From the cell containing the given text, extract its center point as [X, Y] coordinate. 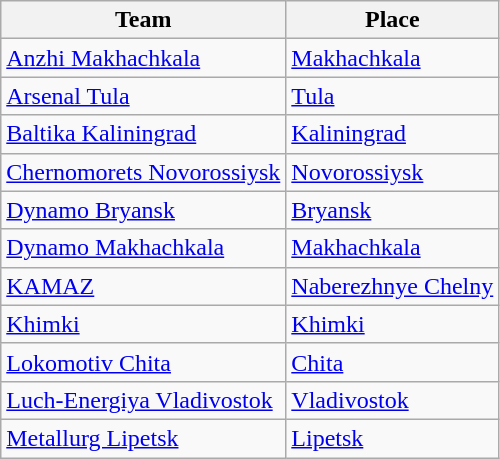
Luch-Energiya Vladivostok [144, 400]
Dynamo Bryansk [144, 210]
Vladivostok [392, 400]
Lipetsk [392, 438]
Chernomorets Novorossiysk [144, 172]
Tula [392, 96]
Place [392, 20]
Bryansk [392, 210]
KAMAZ [144, 286]
Dynamo Makhachkala [144, 248]
Novorossiysk [392, 172]
Baltika Kaliningrad [144, 134]
Naberezhnye Chelny [392, 286]
Kaliningrad [392, 134]
Arsenal Tula [144, 96]
Chita [392, 362]
Team [144, 20]
Metallurg Lipetsk [144, 438]
Anzhi Makhachkala [144, 58]
Lokomotiv Chita [144, 362]
